Pinpoint the cell where the given text exists, returning its [x, y] midpoint coordinate. 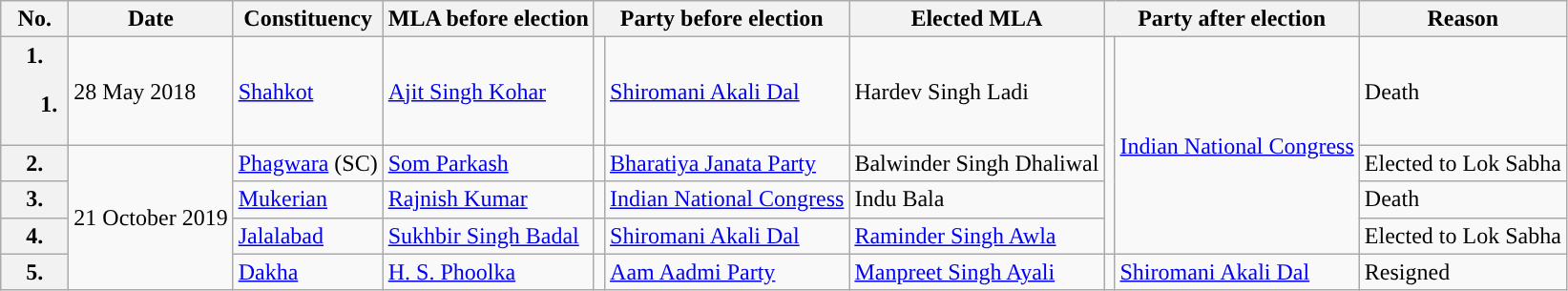
Sukhbir Singh Badal [489, 236]
Hardev Singh Ladi [977, 92]
1. [34, 92]
Resigned [1462, 272]
Ajit Singh Kohar [489, 92]
Dakha [307, 272]
Jalalabad [307, 236]
MLA before election [489, 19]
5. [34, 272]
Elected MLA [977, 19]
2. [34, 163]
Som Parkash [489, 163]
Shahkot [307, 92]
Party after election [1231, 19]
Indu Bala [977, 199]
Phagwara (SC) [307, 163]
Constituency [307, 19]
Balwinder Singh Dhaliwal [977, 163]
Raminder Singh Awla [977, 236]
28 May 2018 [151, 92]
Mukerian [307, 199]
21 October 2019 [151, 218]
Party before election [721, 19]
Date [151, 19]
Manpreet Singh Ayali [977, 272]
3. [34, 199]
Reason [1462, 19]
Aam Aadmi Party [727, 272]
No. [34, 19]
Rajnish Kumar [489, 199]
Bharatiya Janata Party [727, 163]
H. S. Phoolka [489, 272]
4. [34, 236]
